Provide the [X, Y] coordinate of the cell's center where the given text is located.  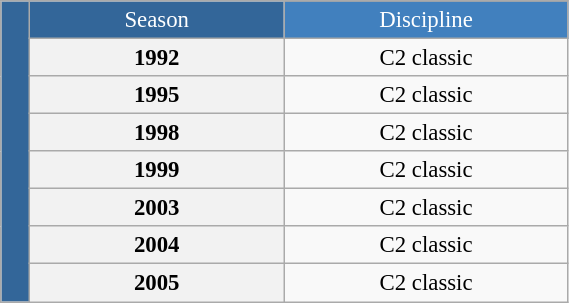
2004 [156, 245]
1992 [156, 58]
1998 [156, 133]
2003 [156, 208]
1999 [156, 170]
1995 [156, 95]
2005 [156, 283]
Discipline [426, 20]
Season [156, 20]
